Search for the cell housing the specified text and yield its (X, Y) center coordinate. 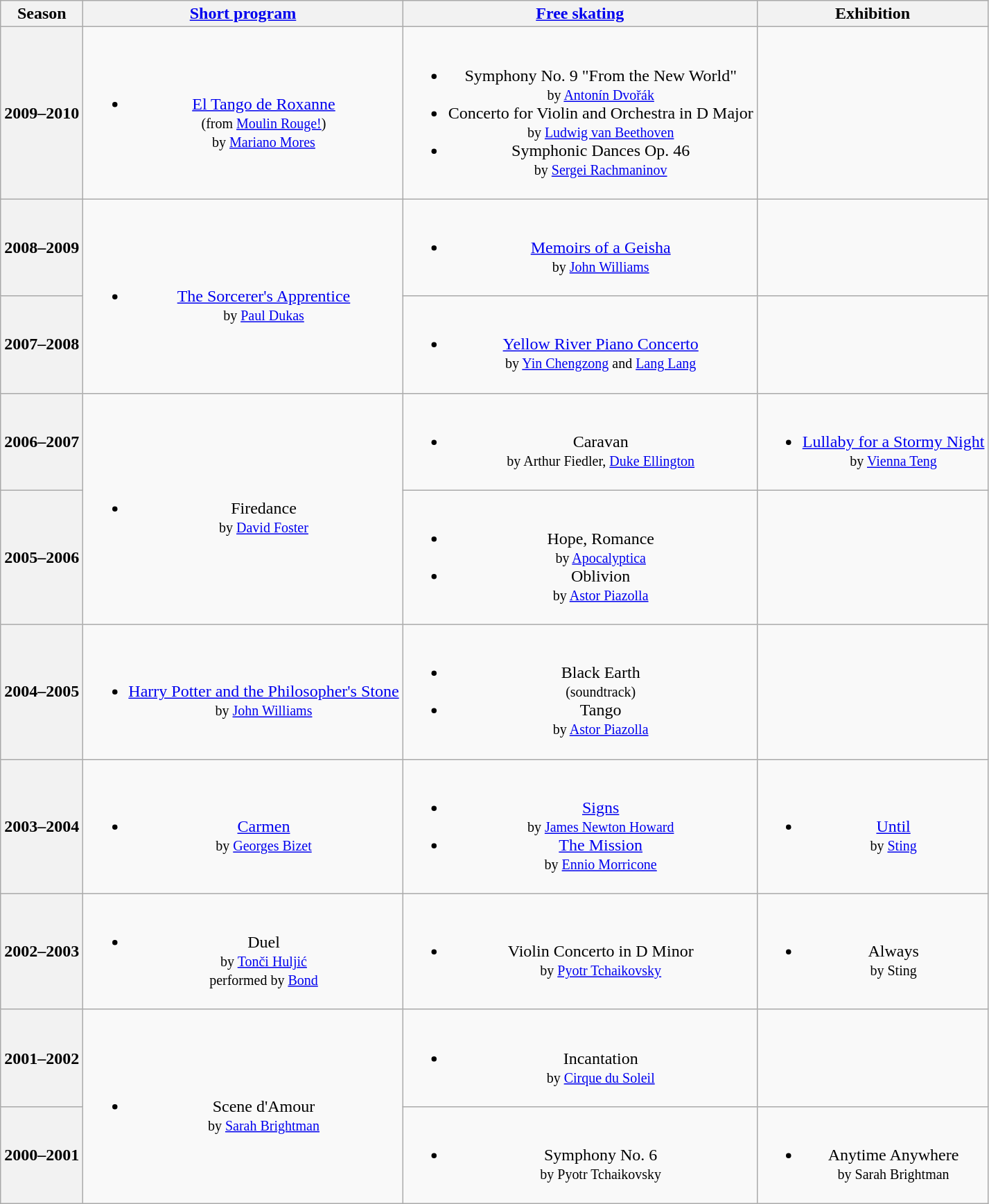
2006–2007 (42, 442)
Lullaby for a Stormy Night by Vienna Teng (873, 442)
Carmen by Georges Bizet (243, 826)
Signs by James Newton Howard The Mission by Ennio Morricone (579, 826)
Firedance by David Foster (243, 509)
Free skating (579, 14)
Exhibition (873, 14)
Short program (243, 14)
2009–2010 (42, 113)
Season (42, 14)
Caravan by Arthur Fiedler, Duke Ellington (579, 442)
2001–2002 (42, 1058)
2004–2005 (42, 692)
The Sorcerer's Apprentice by Paul Dukas (243, 296)
Until by Sting (873, 826)
Incantation by Cirque du Soleil (579, 1058)
Violin Concerto in D Minor by Pyotr Tchaikovsky (579, 951)
Scene d'Amour by Sarah Brightman (243, 1106)
2002–2003 (42, 951)
Always by Sting (873, 951)
Yellow River Piano Concerto by Yin Chengzong and Lang Lang (579, 344)
Symphony No. 6 by Pyotr Tchaikovsky (579, 1155)
2007–2008 (42, 344)
Hope, Romance by Apocalyptica Oblivion by Astor Piazolla (579, 557)
Memoirs of a Geisha by John Williams (579, 247)
2000–2001 (42, 1155)
Anytime Anywhere by Sarah Brightman (873, 1155)
Harry Potter and the Philosopher's Stone by John Williams (243, 692)
El Tango de Roxanne (from Moulin Rouge!) by Mariano Mores (243, 113)
2008–2009 (42, 247)
2003–2004 (42, 826)
2005–2006 (42, 557)
Black Earth (soundtrack) Tango by Astor Piazolla (579, 692)
Duel by Tonči Huljić performed by Bond (243, 951)
